Output the [X, Y] coordinate of the center of the cell containing the given text.  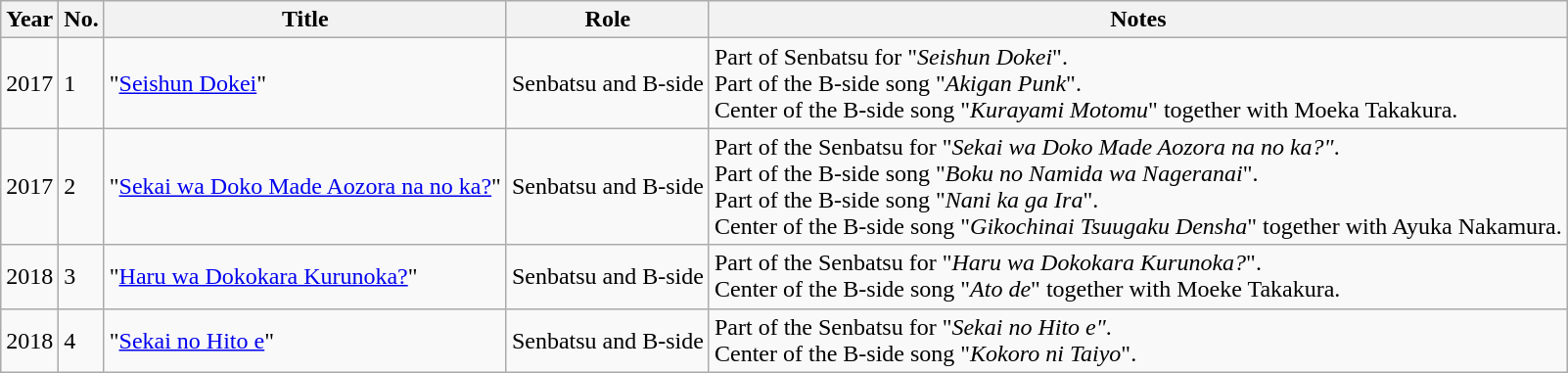
Role [607, 20]
2 [81, 186]
No. [81, 20]
Part of the Senbatsu for "Haru wa Dokokara Kurunoka?".Center of the B-side song "Ato de" together with Moeke Takakura. [1137, 276]
Year [29, 20]
"Sekai wa Doko Made Aozora na no ka?" [305, 186]
Notes [1137, 20]
Title [305, 20]
4 [81, 341]
"Sekai no Hito e" [305, 341]
Part of Senbatsu for "Seishun Dokei".Part of the B-side song "Akigan Punk".Center of the B-side song "Kurayami Motomu" together with Moeka Takakura. [1137, 83]
1 [81, 83]
"Seishun Dokei" [305, 83]
Part of the Senbatsu for "Sekai no Hito e".Center of the B-side song "Kokoro ni Taiyo". [1137, 341]
"Haru wa Dokokara Kurunoka?" [305, 276]
3 [81, 276]
